Provide the (x, y) coordinate of the cell's center where the given text is located.  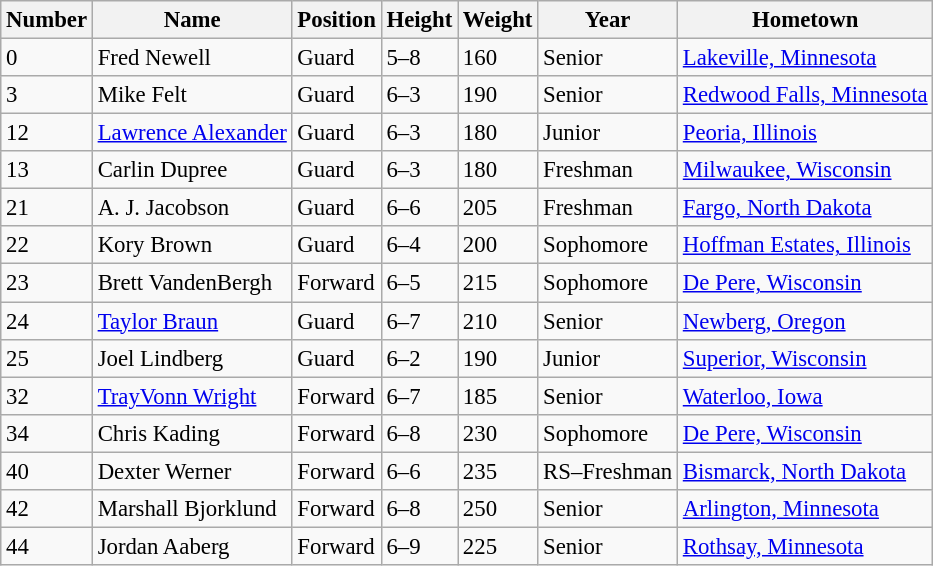
3 (47, 95)
Hoffman Estates, Illinois (804, 245)
225 (498, 546)
210 (498, 321)
22 (47, 245)
185 (498, 396)
Waterloo, Iowa (804, 396)
Carlin Dupree (192, 170)
Lawrence Alexander (192, 133)
Rothsay, Minnesota (804, 546)
Kory Brown (192, 245)
Brett VandenBergh (192, 283)
Chris Kading (192, 433)
Mike Felt (192, 95)
Marshall Bjorklund (192, 509)
Arlington, Minnesota (804, 509)
Number (47, 20)
Hometown (804, 20)
5–8 (419, 58)
235 (498, 471)
23 (47, 283)
40 (47, 471)
250 (498, 509)
12 (47, 133)
Height (419, 20)
Fred Newell (192, 58)
RS–Freshman (608, 471)
Dexter Werner (192, 471)
0 (47, 58)
230 (498, 433)
205 (498, 208)
Joel Lindberg (192, 358)
Name (192, 20)
Year (608, 20)
42 (47, 509)
Superior, Wisconsin (804, 358)
Newberg, Oregon (804, 321)
Bismarck, North Dakota (804, 471)
13 (47, 170)
32 (47, 396)
44 (47, 546)
25 (47, 358)
21 (47, 208)
24 (47, 321)
215 (498, 283)
Lakeville, Minnesota (804, 58)
Redwood Falls, Minnesota (804, 95)
200 (498, 245)
Jordan Aaberg (192, 546)
Position (336, 20)
Weight (498, 20)
Milwaukee, Wisconsin (804, 170)
34 (47, 433)
A. J. Jacobson (192, 208)
6–4 (419, 245)
Peoria, Illinois (804, 133)
Taylor Braun (192, 321)
160 (498, 58)
Fargo, North Dakota (804, 208)
6–5 (419, 283)
6–2 (419, 358)
6–9 (419, 546)
TrayVonn Wright (192, 396)
